Locate the cell with the specified text and output its (X, Y) center coordinate. 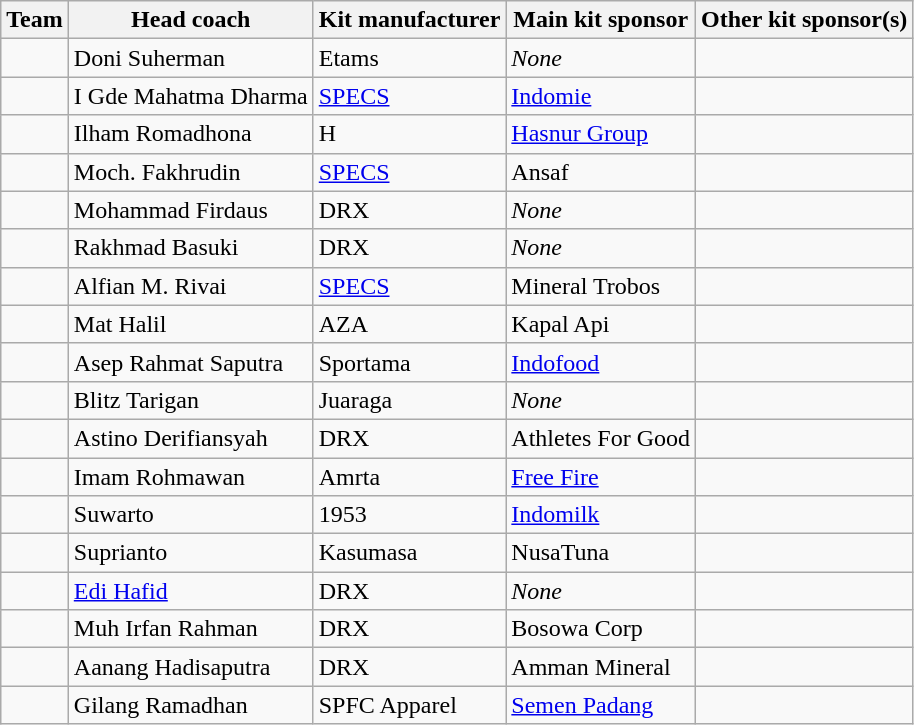
Moch. Fakhrudin (190, 172)
Kit manufacturer (410, 20)
Amman Mineral (601, 667)
Kasumasa (410, 553)
SPFC Apparel (410, 705)
Muh Irfan Rahman (190, 629)
Juaraga (410, 400)
Mohammad Firdaus (190, 210)
Semen Padang (601, 705)
Bosowa Corp (601, 629)
Etams (410, 58)
Asep Rahmat Saputra (190, 362)
Imam Rohmawan (190, 477)
Ansaf (601, 172)
Amrta (410, 477)
Aanang Hadisaputra (190, 667)
NusaTuna (601, 553)
Team (35, 20)
Athletes For Good (601, 438)
I Gde Mahatma Dharma (190, 96)
Edi Hafid (190, 591)
Ilham Romadhona (190, 134)
Kapal Api (601, 324)
Doni Suherman (190, 58)
Other kit sponsor(s) (804, 20)
AZA (410, 324)
Mat Halil (190, 324)
Rakhmad Basuki (190, 248)
Hasnur Group (601, 134)
Alfian M. Rivai (190, 286)
Main kit sponsor (601, 20)
1953 (410, 515)
Head coach (190, 20)
Indomilk (601, 515)
Suwarto (190, 515)
Indofood (601, 362)
Suprianto (190, 553)
Blitz Tarigan (190, 400)
Gilang Ramadhan (190, 705)
Sportama (410, 362)
Free Fire (601, 477)
H (410, 134)
Astino Derifiansyah (190, 438)
Indomie (601, 96)
Mineral Trobos (601, 286)
